Return the [x, y] coordinate for the center point of the cell that contains the specified text.  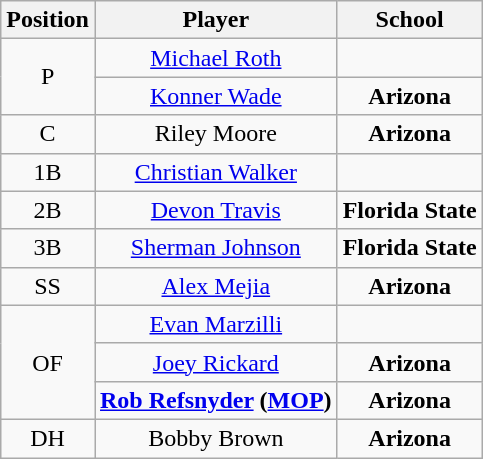
Joey Rickard [216, 362]
C [48, 134]
Rob Refsnyder (MOP) [216, 400]
Position [48, 20]
Alex Mejia [216, 286]
Riley Moore [216, 134]
Sherman Johnson [216, 248]
Christian Walker [216, 172]
DH [48, 438]
3B [48, 248]
SS [48, 286]
Player [216, 20]
Michael Roth [216, 58]
Konner Wade [216, 96]
Evan Marzilli [216, 324]
Bobby Brown [216, 438]
School [410, 20]
1B [48, 172]
Devon Travis [216, 210]
OF [48, 362]
2B [48, 210]
P [48, 77]
